Capture the cell that displays the provided text and extract its [X, Y] central coordinate. 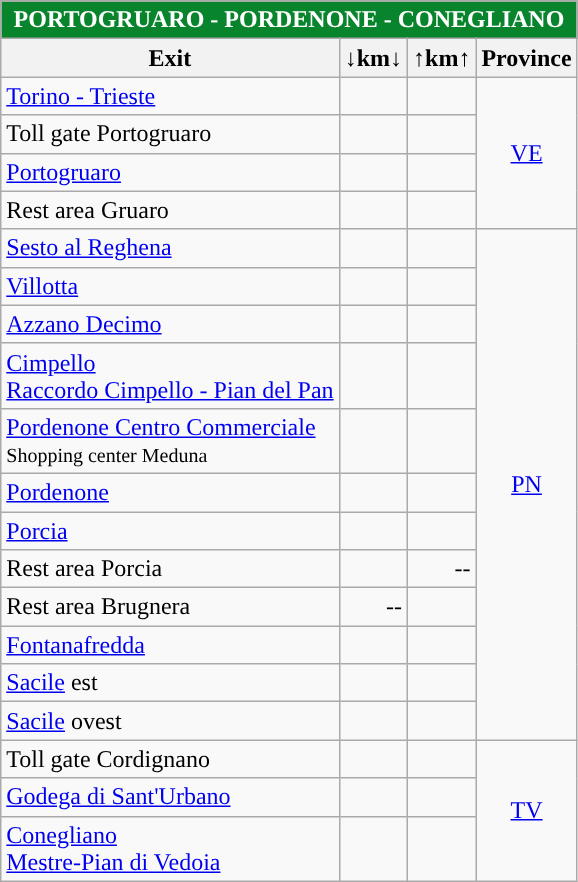
Conegliano Mestre-Pian di Vedoia [170, 848]
Pordenone [170, 492]
TV [526, 810]
Sesto al Reghena [170, 248]
Toll gate Cordignano [170, 759]
VE [526, 153]
Rest area Porcia [170, 569]
Azzano Decimo [170, 324]
Rest area Gruaro [170, 210]
Villotta [170, 286]
Exit [170, 58]
PORTOGRUARO - PORDENONE - CONEGLIANO [289, 20]
Cimpello Raccordo Cimpello - Pian del Pan [170, 376]
Pordenone Centro Commerciale Shopping center Meduna [170, 440]
Rest area Brugnera [170, 607]
Fontanafredda [170, 645]
Porcia [170, 531]
Godega di Sant'Urbano [170, 797]
Torino - Trieste [170, 96]
Sacile ovest [170, 721]
↑km↑ [442, 58]
Sacile est [170, 683]
Province [526, 58]
PN [526, 484]
Portogruaro [170, 172]
↓km↓ [373, 58]
Toll gate Portogruaro [170, 134]
